For the text-containing cell, return its midpoint in [x, y] coordinate format. 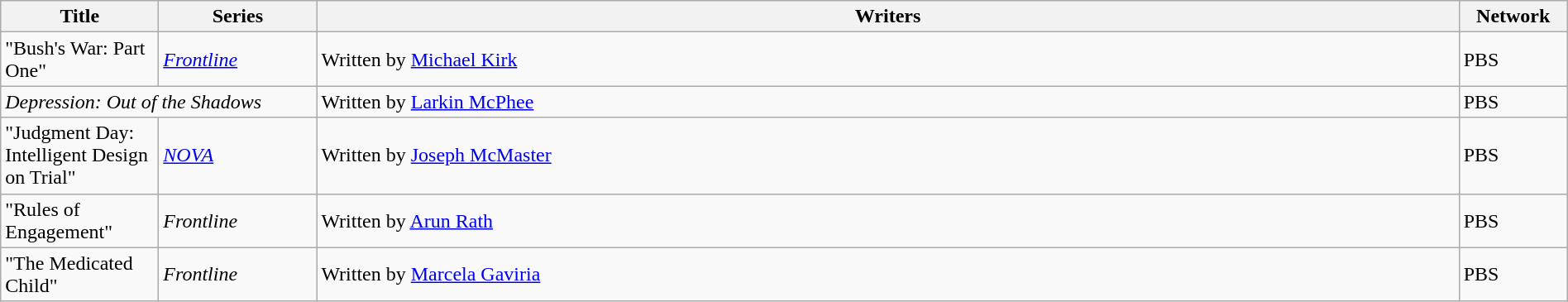
NOVA [238, 156]
Written by Larkin McPhee [888, 102]
"Rules of Engagement" [79, 220]
Written by Joseph McMaster [888, 156]
Title [79, 17]
"Judgment Day: Intelligent Design on Trial" [79, 156]
Series [238, 17]
Depression: Out of the Shadows [159, 102]
"The Medicated Child" [79, 275]
Written by Michael Kirk [888, 60]
Written by Arun Rath [888, 220]
Writers [888, 17]
Network [1513, 17]
Written by Marcela Gaviria [888, 275]
"Bush's War: Part One" [79, 60]
